Output the [x, y] coordinate of the center of the cell containing the given text.  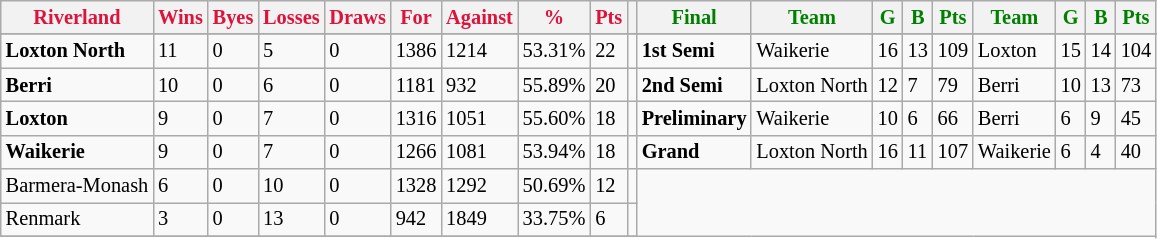
3 [180, 219]
55.89% [554, 85]
33.75% [554, 219]
1st Semi [694, 51]
Losses [291, 17]
1181 [416, 85]
For [416, 17]
Riverland [77, 17]
1266 [416, 152]
Against [480, 17]
Renmark [77, 219]
107 [953, 152]
15 [1071, 51]
Byes [233, 17]
109 [953, 51]
2nd Semi [694, 85]
45 [1136, 118]
66 [953, 118]
Barmera-Monash [77, 186]
932 [480, 85]
Grand [694, 152]
1849 [480, 219]
1051 [480, 118]
Preliminary [694, 118]
1214 [480, 51]
942 [416, 219]
5 [291, 51]
14 [1101, 51]
Final [694, 17]
22 [608, 51]
1386 [416, 51]
20 [608, 85]
1292 [480, 186]
1328 [416, 186]
53.31% [554, 51]
104 [1136, 51]
4 [1101, 152]
79 [953, 85]
55.60% [554, 118]
Wins [180, 17]
Draws [357, 17]
40 [1136, 152]
% [554, 17]
1081 [480, 152]
1316 [416, 118]
50.69% [554, 186]
73 [1136, 85]
53.94% [554, 152]
